Output the [x, y] coordinate of the center of the cell containing the given text.  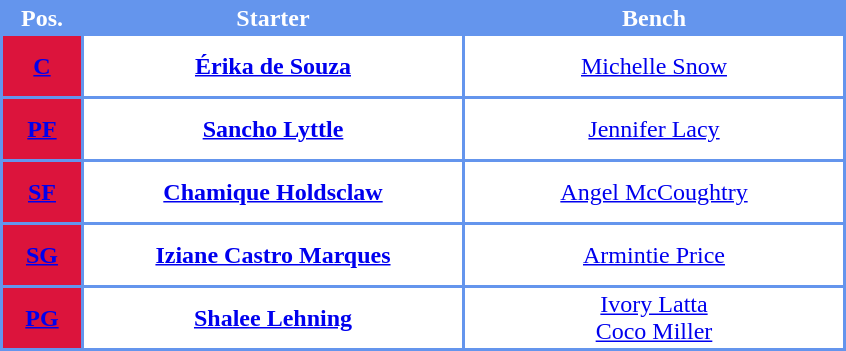
Sancho Lyttle [273, 129]
C [42, 66]
Armintie Price [654, 255]
SF [42, 192]
SG [42, 255]
Shalee Lehning [273, 318]
Iziane Castro Marques [273, 255]
Starter [273, 18]
Angel McCoughtry [654, 192]
Ivory LattaCoco Miller [654, 318]
Bench [654, 18]
Érika de Souza [273, 66]
Chamique Holdsclaw [273, 192]
PF [42, 129]
Michelle Snow [654, 66]
Jennifer Lacy [654, 129]
Pos. [42, 18]
PG [42, 318]
